Locate the cell with the specified text and output its [X, Y] center coordinate. 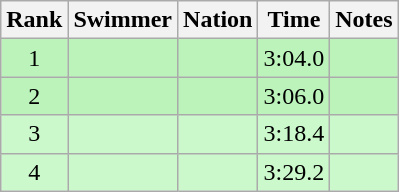
1 [34, 58]
Time [294, 20]
Notes [364, 20]
2 [34, 96]
3:18.4 [294, 134]
3:29.2 [294, 172]
3:06.0 [294, 96]
Swimmer [123, 20]
4 [34, 172]
Rank [34, 20]
Nation [218, 20]
3 [34, 134]
3:04.0 [294, 58]
